Provide the [X, Y] coordinate of the cell's center where the given text is located.  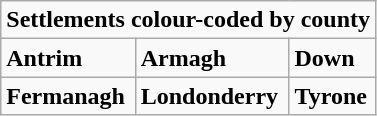
Tyrone [332, 96]
Settlements colour-coded by county [188, 20]
Fermanagh [68, 96]
Londonderry [212, 96]
Down [332, 58]
Antrim [68, 58]
Armagh [212, 58]
